Return the (x, y) coordinate for the center point of the cell that contains the specified text.  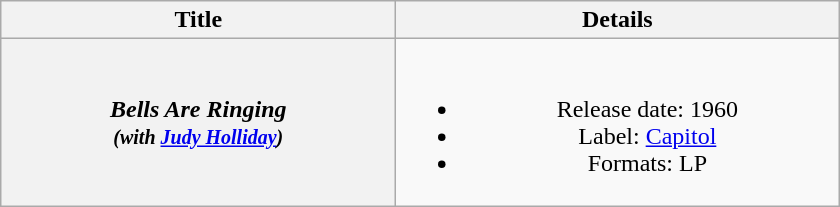
Bells Are Ringing (with Judy Holliday) (198, 122)
Title (198, 20)
Details (618, 20)
Release date: 1960Label: CapitolFormats: LP (618, 122)
